Capture the cell that displays the provided text and extract its (x, y) central coordinate. 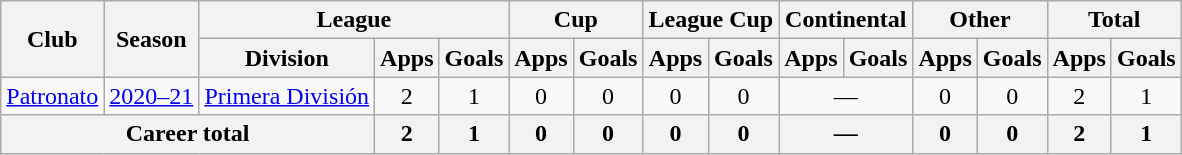
Patronato (52, 96)
League (354, 20)
League Cup (711, 20)
Career total (188, 134)
Primera División (287, 96)
Continental (846, 20)
Season (152, 39)
Total (1114, 20)
2020–21 (152, 96)
Division (287, 58)
Club (52, 39)
Other (980, 20)
Cup (576, 20)
